Output the [x, y] coordinate of the center of the cell containing the given text.  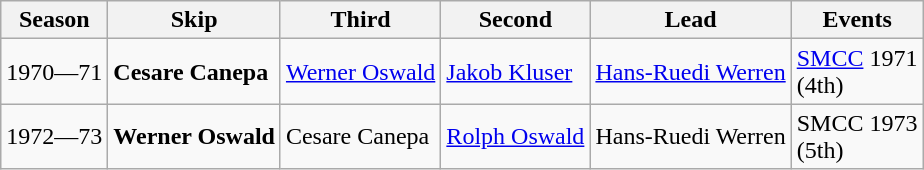
Season [54, 20]
SMCC 1973 (5th) [857, 136]
Skip [194, 20]
1972—73 [54, 136]
Events [857, 20]
SMCC 1971 (4th) [857, 72]
Second [516, 20]
1970—71 [54, 72]
Third [360, 20]
Rolph Oswald [516, 136]
Lead [690, 20]
Jakob Kluser [516, 72]
